Capture the cell that displays the provided text and extract its (X, Y) central coordinate. 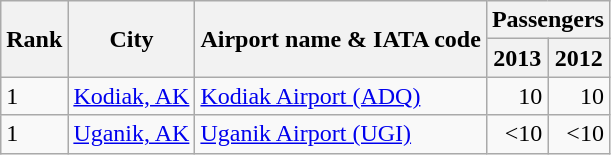
2012 (579, 58)
Rank (34, 39)
2013 (517, 58)
City (132, 39)
Passengers (548, 20)
Kodiak, AK (132, 96)
Uganik, AK (132, 134)
Kodiak Airport (ADQ) (340, 96)
Uganik Airport (UGI) (340, 134)
Airport name & IATA code (340, 39)
